From the cell containing the given text, extract its center point as [x, y] coordinate. 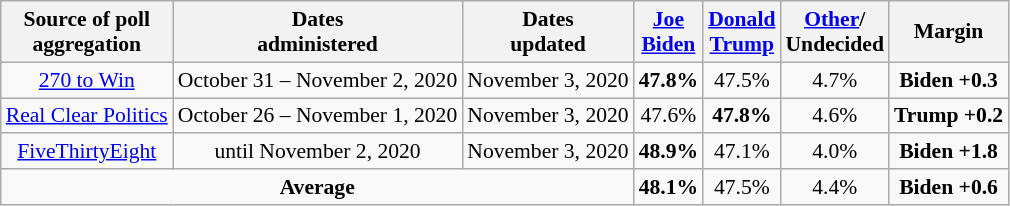
FiveThirtyEight [87, 152]
Other/Undecided [834, 32]
Trump +0.2 [948, 116]
Real Clear Politics [87, 116]
4.7% [834, 80]
JoeBiden [668, 32]
47.6% [668, 116]
Dates updated [548, 32]
Source of pollaggregation [87, 32]
Biden +0.3 [948, 80]
October 26 – November 1, 2020 [318, 116]
270 to Win [87, 80]
4.0% [834, 152]
Margin [948, 32]
48.9% [668, 152]
Dates administered [318, 32]
until November 2, 2020 [318, 152]
Biden +1.8 [948, 152]
48.1% [668, 187]
Biden +0.6 [948, 187]
4.4% [834, 187]
Average [318, 187]
4.6% [834, 116]
DonaldTrump [742, 32]
47.1% [742, 152]
October 31 – November 2, 2020 [318, 80]
